From the cell containing the given text, extract its center point as [x, y] coordinate. 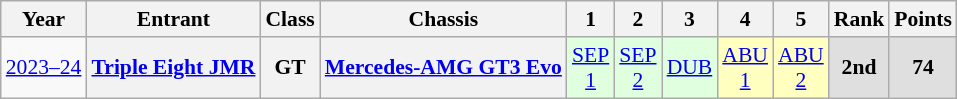
SEP2 [638, 68]
4 [745, 19]
Triple Eight JMR [173, 68]
1 [590, 19]
5 [801, 19]
74 [923, 68]
2 [638, 19]
GT [290, 68]
ABU1 [745, 68]
ABU2 [801, 68]
2nd [860, 68]
SEP1 [590, 68]
DUB [690, 68]
Chassis [444, 19]
3 [690, 19]
2023–24 [44, 68]
Class [290, 19]
Entrant [173, 19]
Year [44, 19]
Rank [860, 19]
Mercedes-AMG GT3 Evo [444, 68]
Points [923, 19]
